Detect which cell encompasses the target text, then output its (X, Y) center coordinate. 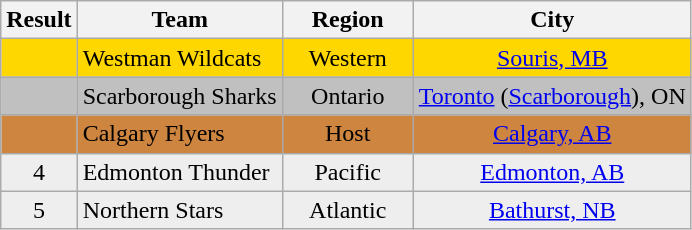
Westman Wildcats (180, 58)
Edmonton Thunder (180, 172)
Toronto (Scarborough), ON (552, 96)
Team (180, 20)
4 (39, 172)
Edmonton, AB (552, 172)
Result (39, 20)
Calgary, AB (552, 134)
Region (348, 20)
Scarborough Sharks (180, 96)
Atlantic (348, 210)
Northern Stars (180, 210)
Calgary Flyers (180, 134)
Ontario (348, 96)
Pacific (348, 172)
5 (39, 210)
Souris, MB (552, 58)
Bathurst, NB (552, 210)
City (552, 20)
Host (348, 134)
Western (348, 58)
